Detect which cell encompasses the target text, then output its (x, y) center coordinate. 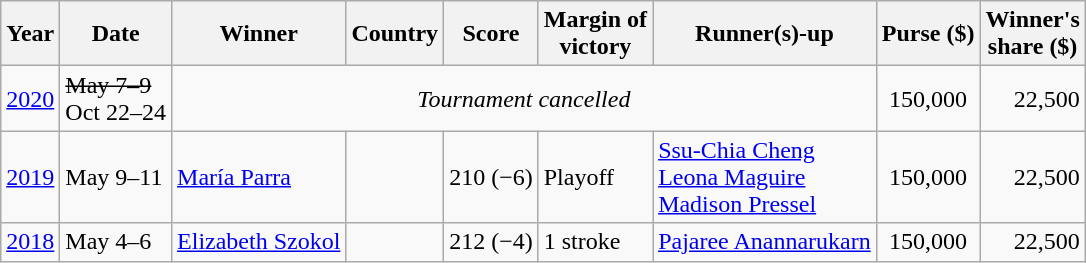
Tournament cancelled (524, 98)
1 stroke (595, 242)
May 9–11 (116, 177)
Winner (259, 34)
Year (30, 34)
Purse ($) (928, 34)
Score (492, 34)
Country (395, 34)
2018 (30, 242)
Runner(s)-up (765, 34)
May 4–6 (116, 242)
May 7–9Oct 22–24 (116, 98)
2020 (30, 98)
Winner'sshare ($) (1032, 34)
Pajaree Anannarukarn (765, 242)
2019 (30, 177)
Elizabeth Szokol (259, 242)
María Parra (259, 177)
212 (−4) (492, 242)
Playoff (595, 177)
210 (−6) (492, 177)
Ssu-Chia Cheng Leona Maguire Madison Pressel (765, 177)
Date (116, 34)
Margin ofvictory (595, 34)
